From the cell containing the given text, extract its center point as [x, y] coordinate. 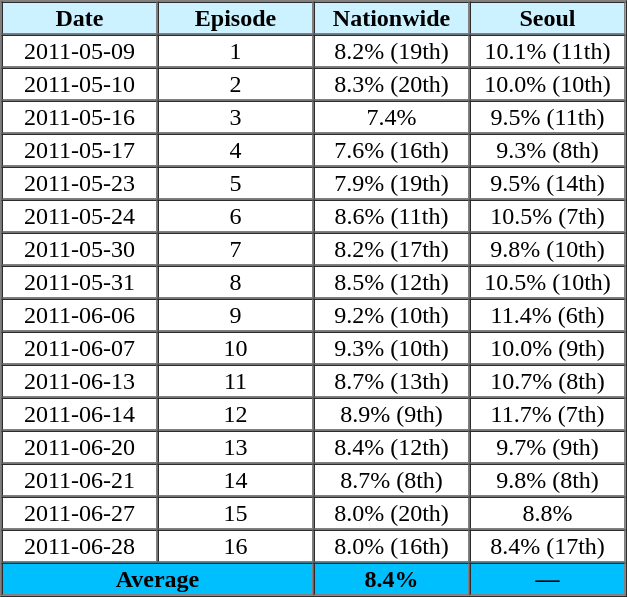
7 [236, 248]
9.3% (10th) [392, 348]
11.4% (6th) [548, 314]
2011-05-30 [80, 248]
8.3% (20th) [392, 84]
9 [236, 314]
5 [236, 182]
13 [236, 446]
14 [236, 480]
2011-06-20 [80, 446]
2011-06-21 [80, 480]
8.4% [392, 578]
2011-05-09 [80, 50]
9.8% (10th) [548, 248]
7.4% [392, 116]
8.9% (9th) [392, 414]
8.6% (11th) [392, 216]
9.3% (8th) [548, 150]
9.7% (9th) [548, 446]
2011-06-27 [80, 512]
2 [236, 84]
11 [236, 380]
11.7% (7th) [548, 414]
3 [236, 116]
9.2% (10th) [392, 314]
2011-06-28 [80, 546]
2011-06-14 [80, 414]
2011-05-31 [80, 282]
10.5% (7th) [548, 216]
7.9% (19th) [392, 182]
Nationwide [392, 18]
8.5% (12th) [392, 282]
1 [236, 50]
8.8% [548, 512]
2011-05-16 [80, 116]
10.7% (8th) [548, 380]
10.0% (9th) [548, 348]
2011-05-10 [80, 84]
2011-05-17 [80, 150]
12 [236, 414]
Episode [236, 18]
4 [236, 150]
10 [236, 348]
8.0% (16th) [392, 546]
Date [80, 18]
7.6% (16th) [392, 150]
9.5% (14th) [548, 182]
9.5% (11th) [548, 116]
8.4% (12th) [392, 446]
8.2% (19th) [392, 50]
2011-06-07 [80, 348]
10.5% (10th) [548, 282]
Seoul [548, 18]
15 [236, 512]
16 [236, 546]
2011-06-06 [80, 314]
8.4% (17th) [548, 546]
8.2% (17th) [392, 248]
10.1% (11th) [548, 50]
— [548, 578]
2011-06-13 [80, 380]
8.0% (20th) [392, 512]
8 [236, 282]
10.0% (10th) [548, 84]
6 [236, 216]
2011-05-24 [80, 216]
8.7% (13th) [392, 380]
2011-05-23 [80, 182]
9.8% (8th) [548, 480]
8.7% (8th) [392, 480]
Average [158, 578]
